Pinpoint the cell where the given text exists, returning its (x, y) midpoint coordinate. 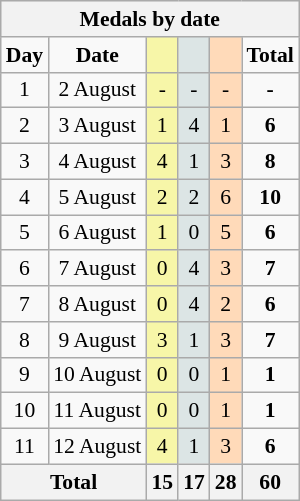
5 August (97, 197)
6 August (97, 233)
9 August (97, 340)
4 August (97, 162)
15 (162, 482)
9 (24, 375)
Day (24, 55)
12 August (97, 447)
2 August (97, 90)
11 (24, 447)
Date (97, 55)
60 (270, 482)
28 (226, 482)
8 August (97, 304)
7 August (97, 269)
10 August (97, 375)
17 (194, 482)
Medals by date (150, 19)
11 August (97, 411)
3 August (97, 126)
